Provide the (X, Y) coordinate of the cell's center where the given text is located.  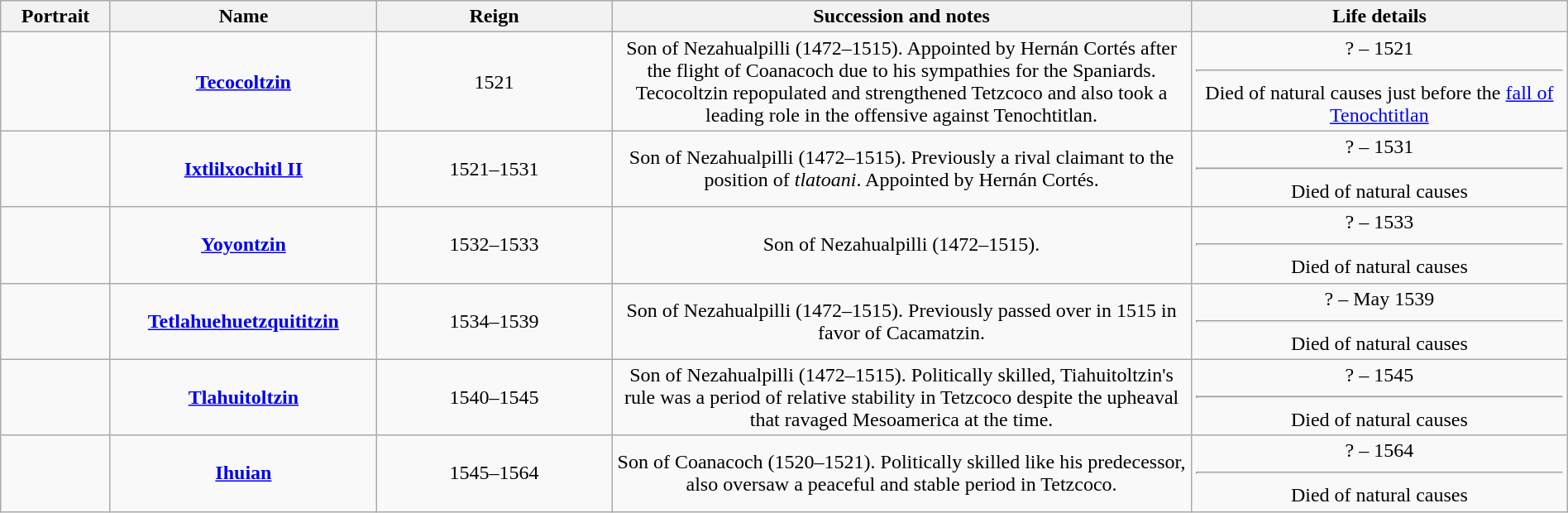
Tlahuitoltzin (243, 397)
Portrait (56, 17)
? – 1564Died of natural causes (1379, 473)
Son of Nezahualpilli (1472–1515). (901, 245)
1545–1564 (494, 473)
? – 1521Died of natural causes just before the fall of Tenochtitlan (1379, 81)
Son of Coanacoch (1520–1521). Politically skilled like his predecessor, also oversaw a peaceful and stable period in Tetzcoco. (901, 473)
Life details (1379, 17)
Reign (494, 17)
1532–1533 (494, 245)
Yoyontzin (243, 245)
Name (243, 17)
Tetlahuehuetzquititzin (243, 321)
Succession and notes (901, 17)
Tecocoltzin (243, 81)
Ihuian (243, 473)
1540–1545 (494, 397)
Son of Nezahualpilli (1472–1515). Previously passed over in 1515 in favor of Cacamatzin. (901, 321)
? – 1531Died of natural causes (1379, 169)
? – 1545Died of natural causes (1379, 397)
1521–1531 (494, 169)
Son of Nezahualpilli (1472–1515). Previously a rival claimant to the position of tlatoani. Appointed by Hernán Cortés. (901, 169)
? – 1533Died of natural causes (1379, 245)
1521 (494, 81)
Ixtlilxochitl II (243, 169)
1534–1539 (494, 321)
? – May 1539Died of natural causes (1379, 321)
